Return the [X, Y] coordinate for the center point of the cell that contains the specified text.  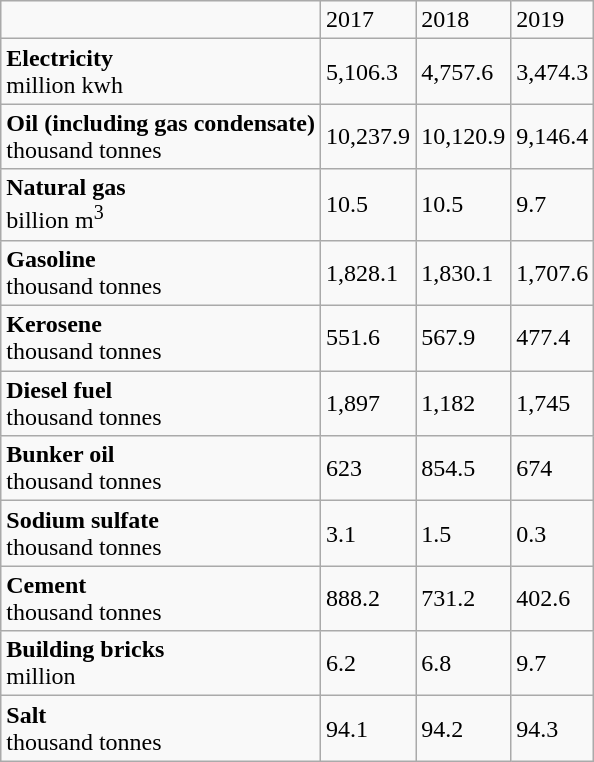
854.5 [464, 468]
402.6 [552, 598]
1,828.1 [368, 272]
Saltthousand tonnes [161, 728]
Bunker oilthousand tonnes [161, 468]
Electricitymillion kwh [161, 72]
3,474.3 [552, 72]
3.1 [368, 534]
1,897 [368, 404]
10,237.9 [368, 136]
Building bricksmillion [161, 664]
2019 [552, 20]
Oil (including gas condensate)thousand tonnes [161, 136]
477.4 [552, 338]
1,182 [464, 404]
1.5 [464, 534]
1,707.6 [552, 272]
Diesel fuelthousand tonnes [161, 404]
888.2 [368, 598]
623 [368, 468]
Sodium sulfatethousand tonnes [161, 534]
2017 [368, 20]
Natural gasbillion m3 [161, 205]
1,830.1 [464, 272]
6.2 [368, 664]
4,757.6 [464, 72]
Gasolinethousand tonnes [161, 272]
551.6 [368, 338]
1,745 [552, 404]
2018 [464, 20]
6.8 [464, 664]
5,106.3 [368, 72]
674 [552, 468]
Cementthousand tonnes [161, 598]
0.3 [552, 534]
94.3 [552, 728]
Kerosenethousand tonnes [161, 338]
94.2 [464, 728]
731.2 [464, 598]
10,120.9 [464, 136]
94.1 [368, 728]
9,146.4 [552, 136]
567.9 [464, 338]
